Identify which cell holds the provided text, then report its (x, y) central coordinate. 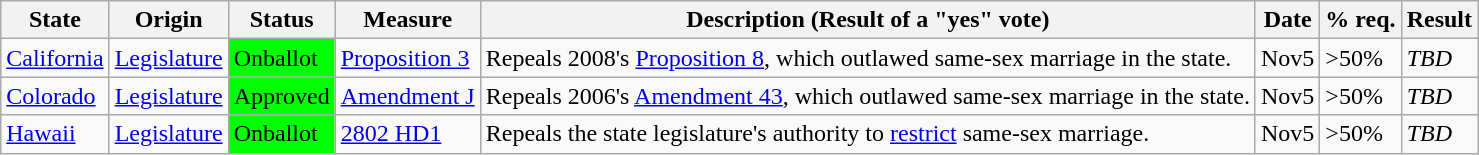
Repeals 2008's Proposition 8, which outlawed same-sex marriage in the state. (868, 58)
Date (1287, 20)
Proposition 3 (408, 58)
Origin (168, 20)
Repeals 2006's Amendment 43, which outlawed same-sex marriage in the state. (868, 96)
% req. (1360, 20)
Hawaii (55, 134)
California (55, 58)
Status (282, 20)
State (55, 20)
Repeals the state legislature's authority to restrict same-sex marriage. (868, 134)
Result (1439, 20)
Measure (408, 20)
2802 HD1 (408, 134)
Description (Result of a "yes" vote) (868, 20)
Approved (282, 96)
Amendment J (408, 96)
Colorado (55, 96)
